Detect which cell encompasses the target text, then output its (x, y) center coordinate. 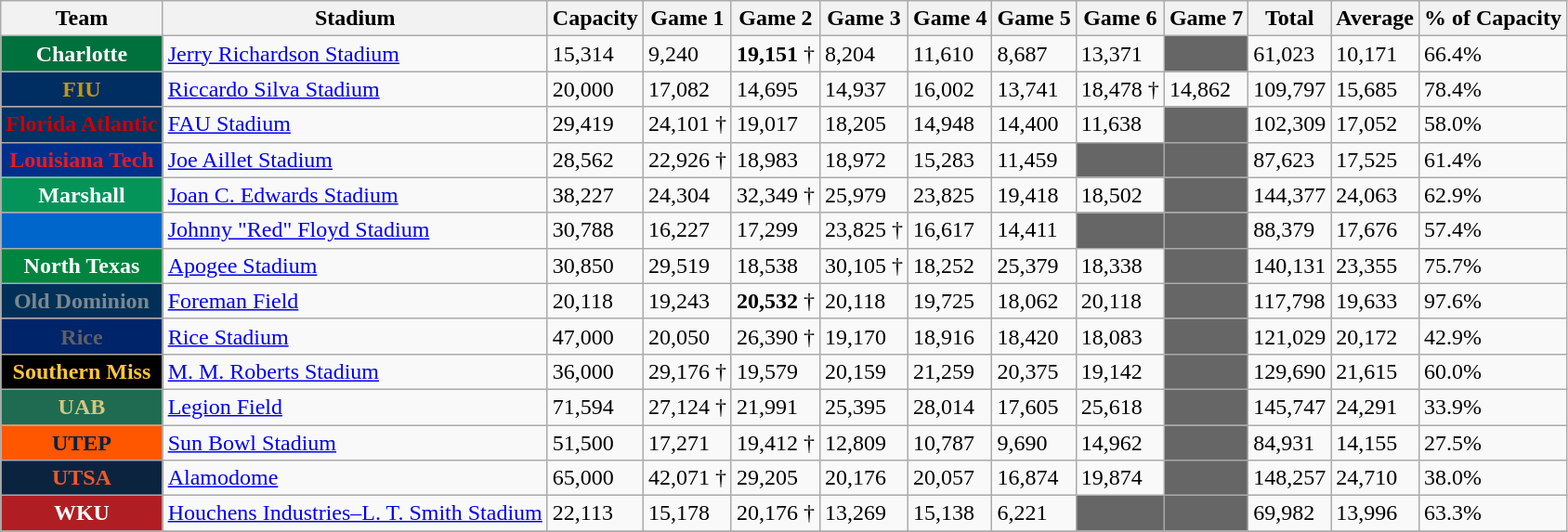
25,979 (864, 195)
Legion Field (355, 407)
63.3% (1492, 513)
60.0% (1492, 371)
47,000 (595, 336)
29,519 (687, 266)
23,825 † (864, 230)
17,605 (1034, 407)
Game 2 (775, 19)
25,618 (1120, 407)
Capacity (595, 19)
30,788 (595, 230)
Louisiana Tech (82, 160)
17,052 (1375, 124)
29,176 † (687, 371)
15,685 (1375, 89)
87,623 (1289, 160)
26,390 † (775, 336)
17,082 (687, 89)
29,419 (595, 124)
19,142 (1120, 371)
30,850 (595, 266)
Southern Miss (82, 371)
10,171 (1375, 54)
18,502 (1120, 195)
20,057 (950, 478)
9,690 (1034, 443)
17,525 (1375, 160)
20,176 (864, 478)
19,633 (1375, 301)
UAB (82, 407)
Game 7 (1206, 19)
17,676 (1375, 230)
21,259 (950, 371)
14,937 (864, 89)
18,338 (1120, 266)
61,023 (1289, 54)
61.4% (1492, 160)
Rice (82, 336)
33.9% (1492, 407)
38,227 (595, 195)
15,178 (687, 513)
15,283 (950, 160)
19,579 (775, 371)
6,221 (1034, 513)
24,101 † (687, 124)
22,113 (595, 513)
19,418 (1034, 195)
19,017 (775, 124)
16,002 (950, 89)
24,710 (1375, 478)
11,459 (1034, 160)
14,948 (950, 124)
Team (82, 19)
Total (1289, 19)
Joan C. Edwards Stadium (355, 195)
14,962 (1120, 443)
29,205 (775, 478)
144,377 (1289, 195)
17,271 (687, 443)
28,562 (595, 160)
21,991 (775, 407)
16,617 (950, 230)
10,787 (950, 443)
Johnny "Red" Floyd Stadium (355, 230)
121,029 (1289, 336)
20,159 (864, 371)
19,725 (950, 301)
19,874 (1120, 478)
16,874 (1034, 478)
102,309 (1289, 124)
Charlotte (82, 54)
36,000 (595, 371)
97.6% (1492, 301)
27,124 † (687, 407)
Joe Aillet Stadium (355, 160)
117,798 (1289, 301)
16,227 (687, 230)
15,314 (595, 54)
Riccardo Silva Stadium (355, 89)
20,532 † (775, 301)
11,610 (950, 54)
18,972 (864, 160)
30,105 † (864, 266)
42,071 † (687, 478)
18,420 (1034, 336)
FIU (82, 89)
21,615 (1375, 371)
78.4% (1492, 89)
Marshall (82, 195)
88,379 (1289, 230)
25,395 (864, 407)
69,982 (1289, 513)
65,000 (595, 478)
18,205 (864, 124)
Game 3 (864, 19)
140,131 (1289, 266)
Game 6 (1120, 19)
14,411 (1034, 230)
Foreman Field (355, 301)
58.0% (1492, 124)
18,478 † (1120, 89)
UTSA (82, 478)
Average (1375, 19)
North Texas (82, 266)
WKU (82, 513)
75.7% (1492, 266)
22,926 † (687, 160)
42.9% (1492, 336)
19,170 (864, 336)
19,243 (687, 301)
57.4% (1492, 230)
24,304 (687, 195)
Game 4 (950, 19)
19,151 † (775, 54)
13,269 (864, 513)
51,500 (595, 443)
13,996 (1375, 513)
24,063 (1375, 195)
25,379 (1034, 266)
129,690 (1289, 371)
Game 1 (687, 19)
Stadium (355, 19)
14,155 (1375, 443)
M. M. Roberts Stadium (355, 371)
27.5% (1492, 443)
66.4% (1492, 54)
Sun Bowl Stadium (355, 443)
9,240 (687, 54)
28,014 (950, 407)
18,983 (775, 160)
12,809 (864, 443)
19,412 † (775, 443)
Apogee Stadium (355, 266)
18,538 (775, 266)
UTEP (82, 443)
62.9% (1492, 195)
18,252 (950, 266)
Game 5 (1034, 19)
38.0% (1492, 478)
Old Dominion (82, 301)
20,176 † (775, 513)
20,375 (1034, 371)
13,741 (1034, 89)
8,687 (1034, 54)
20,172 (1375, 336)
23,825 (950, 195)
11,638 (1120, 124)
18,916 (950, 336)
% of Capacity (1492, 19)
14,862 (1206, 89)
18,062 (1034, 301)
8,204 (864, 54)
18,083 (1120, 336)
23,355 (1375, 266)
14,400 (1034, 124)
109,797 (1289, 89)
20,000 (595, 89)
Alamodome (355, 478)
17,299 (775, 230)
84,931 (1289, 443)
15,138 (950, 513)
FAU Stadium (355, 124)
32,349 † (775, 195)
145,747 (1289, 407)
71,594 (595, 407)
20,050 (687, 336)
Rice Stadium (355, 336)
24,291 (1375, 407)
Houchens Industries–L. T. Smith Stadium (355, 513)
148,257 (1289, 478)
13,371 (1120, 54)
Jerry Richardson Stadium (355, 54)
14,695 (775, 89)
Florida Atlantic (82, 124)
